From the cell containing the given text, extract its center point as [X, Y] coordinate. 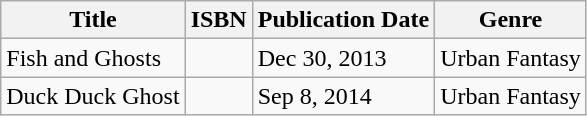
Title [93, 20]
Genre [511, 20]
Dec 30, 2013 [343, 58]
Duck Duck Ghost [93, 96]
Publication Date [343, 20]
ISBN [218, 20]
Fish and Ghosts [93, 58]
Sep 8, 2014 [343, 96]
